From the cell containing the given text, extract its center point as (x, y) coordinate. 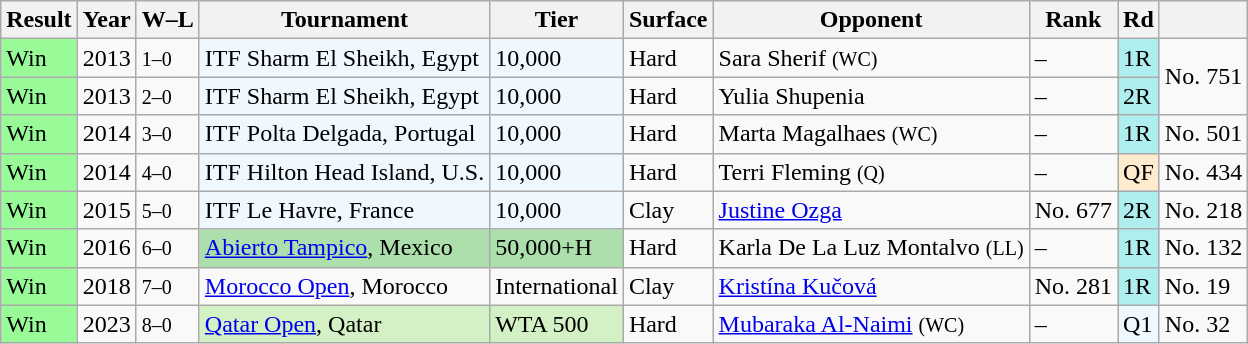
Q1 (1139, 324)
No. 218 (1203, 210)
ITF Polta Delgada, Portugal (344, 134)
No. 434 (1203, 172)
Surface (668, 20)
2016 (106, 248)
5–0 (168, 210)
Terri Fleming (Q) (871, 172)
Result (39, 20)
Rank (1073, 20)
QF (1139, 172)
W–L (168, 20)
2018 (106, 286)
No. 132 (1203, 248)
No. 32 (1203, 324)
No. 19 (1203, 286)
Year (106, 20)
Morocco Open, Morocco (344, 286)
6–0 (168, 248)
International (557, 286)
Opponent (871, 20)
Rd (1139, 20)
1–0 (168, 58)
4–0 (168, 172)
No. 751 (1203, 77)
Karla De La Luz Montalvo (LL) (871, 248)
Tier (557, 20)
8–0 (168, 324)
2–0 (168, 96)
WTA 500 (557, 324)
Yulia Shupenia (871, 96)
No. 677 (1073, 210)
No. 281 (1073, 286)
Abierto Tampico, Mexico (344, 248)
Sara Sherif (WC) (871, 58)
Marta Magalhaes (WC) (871, 134)
Kristína Kučová (871, 286)
ITF Le Havre, France (344, 210)
Tournament (344, 20)
ITF Hilton Head Island, U.S. (344, 172)
No. 501 (1203, 134)
7–0 (168, 286)
2015 (106, 210)
Justine Ozga (871, 210)
2023 (106, 324)
Qatar Open, Qatar (344, 324)
50,000+H (557, 248)
3–0 (168, 134)
Mubaraka Al-Naimi (WC) (871, 324)
